Output the [x, y] coordinate of the center of the cell containing the given text.  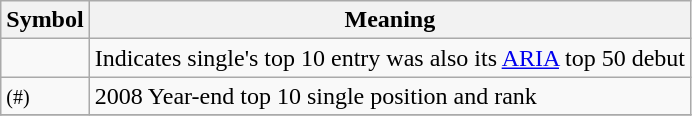
(#) [45, 96]
Meaning [390, 20]
Indicates single's top 10 entry was also its ARIA top 50 debut [390, 58]
2008 Year-end top 10 single position and rank [390, 96]
Symbol [45, 20]
